Pinpoint the cell where the given text exists, returning its [X, Y] midpoint coordinate. 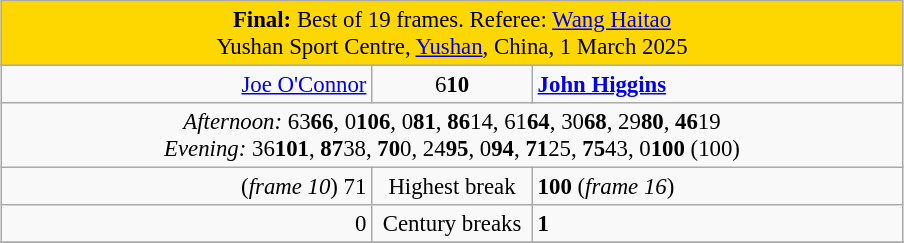
Final: Best of 19 frames. Referee: Wang HaitaoYushan Sport Centre, Yushan, China, 1 March 2025 [452, 34]
1 [718, 224]
Afternoon: 6366, 0106, 081, 8614, 6164, 3068, 2980, 4619Evening: 36101, 8738, 700, 2495, 094, 7125, 7543, 0100 (100) [452, 136]
Century breaks [452, 224]
Joe O'Connor [186, 85]
Highest break [452, 187]
(frame 10) 71 [186, 187]
100 (frame 16) [718, 187]
610 [452, 85]
John Higgins [718, 85]
0 [186, 224]
